Output the [x, y] coordinate of the center of the cell containing the given text.  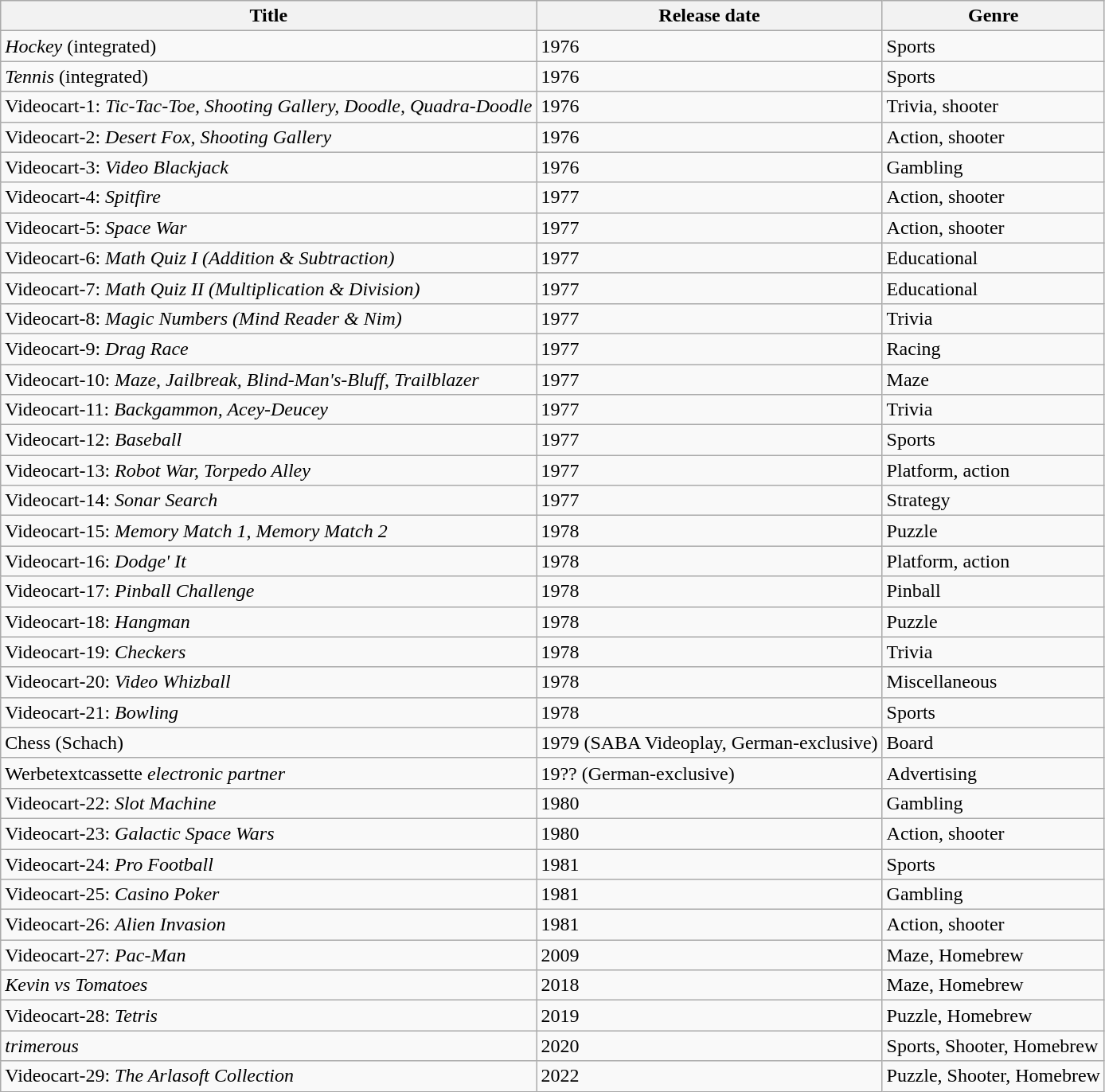
Videocart-16: Dodge' It [269, 561]
Videocart-28: Tetris [269, 1016]
Videocart-12: Baseball [269, 440]
Videocart-24: Pro Football [269, 864]
Board [994, 743]
Videocart-14: Sonar Search [269, 501]
19?? (German-exclusive) [709, 773]
Advertising [994, 773]
Videocart-3: Video Blackjack [269, 167]
Videocart-2: Desert Fox, Shooting Gallery [269, 137]
Werbetextcassette electronic partner [269, 773]
Videocart-10: Maze, Jailbreak, Blind-Man's-Bluff, Trailblazer [269, 380]
Strategy [994, 501]
Racing [994, 349]
2018 [709, 985]
Puzzle, Homebrew [994, 1016]
Videocart-29: The Arlasoft Collection [269, 1076]
Videocart-8: Magic Numbers (Mind Reader & Nim) [269, 318]
Genre [994, 16]
Videocart-5: Space War [269, 228]
Maze [994, 380]
Videocart-22: Slot Machine [269, 803]
Videocart-11: Backgammon, Acey-Deucey [269, 410]
Videocart-23: Galactic Space Wars [269, 833]
Videocart-4: Spitfire [269, 197]
trimerous [269, 1046]
Videocart-26: Alien Invasion [269, 925]
Sports, Shooter, Homebrew [994, 1046]
Videocart-17: Pinball Challenge [269, 591]
Pinball [994, 591]
Trivia, shooter [994, 107]
Videocart-1: Tic-Tac-Toe, Shooting Gallery, Doodle, Quadra-Doodle [269, 107]
Kevin vs Tomatoes [269, 985]
Videocart-9: Drag Race [269, 349]
Videocart-7: Math Quiz II (Multiplication & Division) [269, 288]
1979 (SABA Videoplay, German-exclusive) [709, 743]
Videocart-18: Hangman [269, 622]
2020 [709, 1046]
Videocart-15: Memory Match 1, Memory Match 2 [269, 531]
Videocart-21: Bowling [269, 712]
Videocart-25: Casino Poker [269, 895]
Chess (Schach) [269, 743]
Title [269, 16]
Hockey (integrated) [269, 46]
2009 [709, 955]
2022 [709, 1076]
Puzzle, Shooter, Homebrew [994, 1076]
Videocart-27: Pac-Man [269, 955]
2019 [709, 1016]
Release date [709, 16]
Videocart-13: Robot War, Torpedo Alley [269, 470]
Miscellaneous [994, 682]
Tennis (integrated) [269, 76]
Videocart-20: Video Whizball [269, 682]
Videocart-19: Checkers [269, 652]
Videocart-6: Math Quiz I (Addition & Subtraction) [269, 258]
